From the cell containing the given text, extract its center point as (x, y) coordinate. 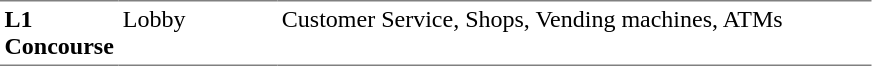
Customer Service, Shops, Vending machines, ATMs (574, 33)
L1Concourse (59, 33)
Lobby (198, 33)
